Identify which cell holds the provided text, then report its [X, Y] central coordinate. 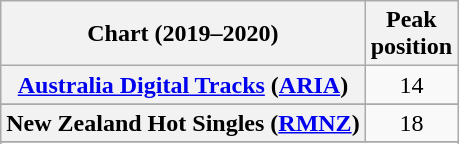
Australia Digital Tracks (ARIA) [183, 85]
Chart (2019–2020) [183, 34]
New Zealand Hot Singles (RMNZ) [183, 123]
18 [411, 123]
14 [411, 85]
Peakposition [411, 34]
